Output the (X, Y) coordinate of the center of the cell containing the given text.  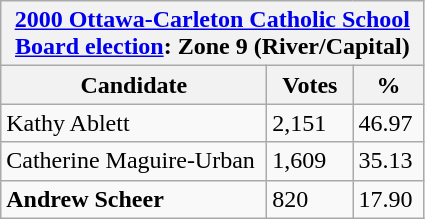
35.13 (388, 161)
2,151 (310, 123)
% (388, 85)
17.90 (388, 199)
Catherine Maguire-Urban (134, 161)
Votes (310, 85)
46.97 (388, 123)
820 (310, 199)
Kathy Ablett (134, 123)
Andrew Scheer (134, 199)
2000 Ottawa-Carleton Catholic School Board election: Zone 9 (River/Capital) (212, 34)
Candidate (134, 85)
1,609 (310, 161)
